Return the [X, Y] coordinate for the center point of the cell that contains the specified text.  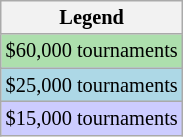
$25,000 tournaments [92, 85]
Legend [92, 17]
$60,000 tournaments [92, 51]
$15,000 tournaments [92, 118]
